For the text-containing cell, return its midpoint in (x, y) coordinate format. 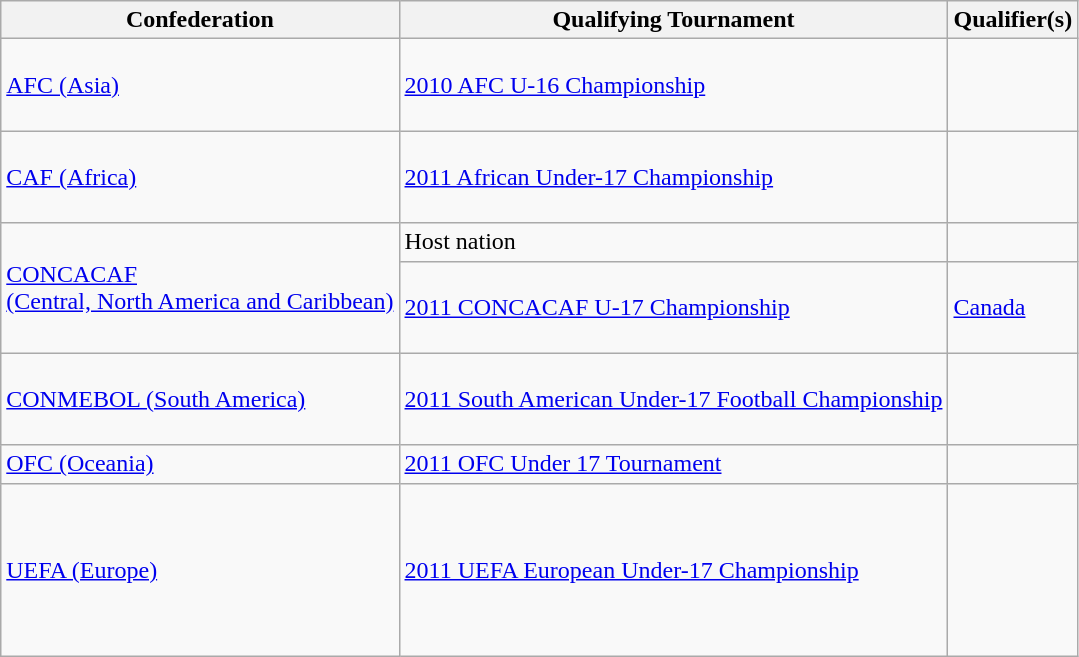
Qualifying Tournament (674, 20)
AFC (Asia) (200, 85)
CONCACAF(Central, North America and Caribbean) (200, 288)
Canada (1013, 307)
2011 South American Under-17 Football Championship (674, 399)
2011 CONCACAF U-17 Championship (674, 307)
2010 AFC U-16 Championship (674, 85)
2011 UEFA European Under-17 Championship (674, 570)
CAF (Africa) (200, 177)
OFC (Oceania) (200, 464)
Qualifier(s) (1013, 20)
2011 African Under-17 Championship (674, 177)
Confederation (200, 20)
2011 OFC Under 17 Tournament (674, 464)
UEFA (Europe) (200, 570)
CONMEBOL (South America) (200, 399)
Host nation (674, 242)
